Scan for the cell matching the given text and deliver its [X, Y] coordinate at center. 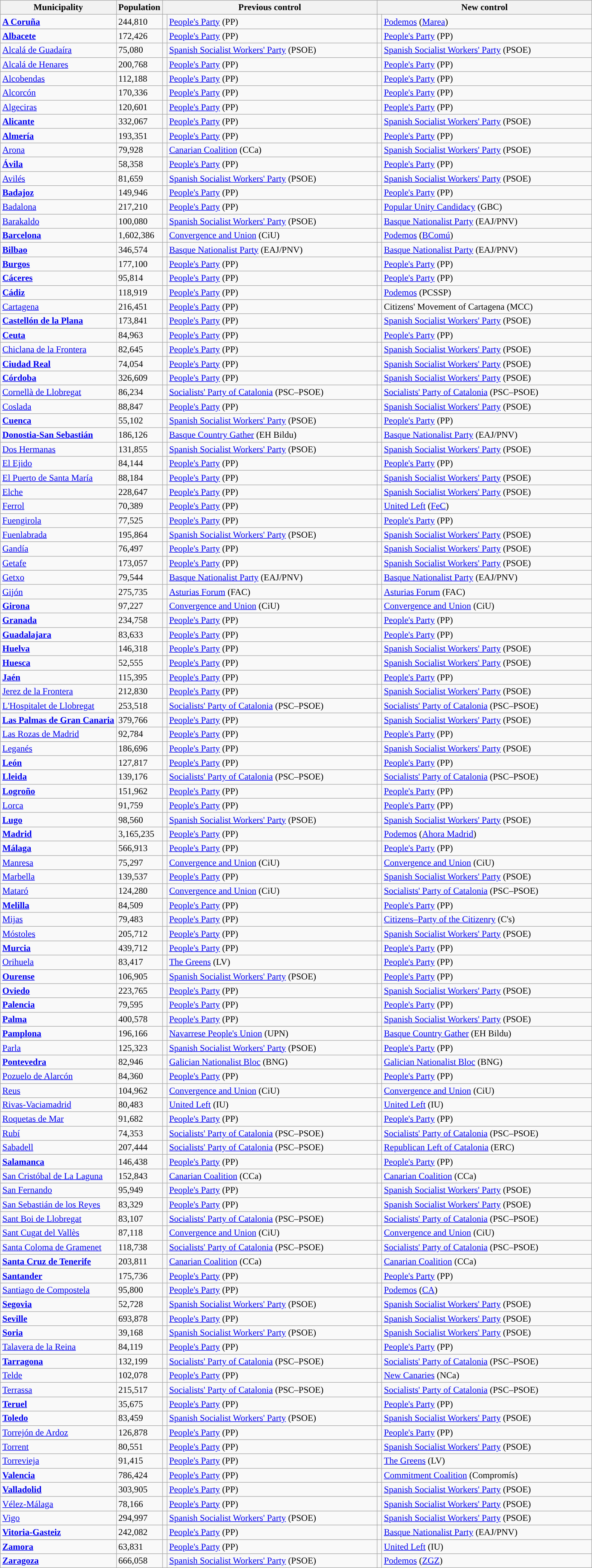
76,497 [139, 549]
83,329 [139, 1204]
275,735 [139, 592]
Popular Unity Candidacy (GBC) [487, 207]
83,107 [139, 1219]
Málaga [58, 848]
75,297 [139, 862]
Manresa [58, 862]
146,438 [139, 1162]
Podemos (CA) [487, 1290]
Torrejón de Ardoz [58, 1432]
Almería [58, 136]
203,811 [139, 1261]
212,830 [139, 692]
379,766 [139, 720]
Zaragoza [58, 1561]
Rivas-Vaciamadrid [58, 1105]
Getxo [58, 577]
Donostia-San Sebastián [58, 435]
115,395 [139, 677]
39,168 [139, 1333]
Jerez de la Frontera [58, 692]
San Sebastián de los Reyes [58, 1204]
Santander [58, 1276]
Barcelona [58, 235]
Cornellà de Llobregat [58, 392]
Podemos (Ahora Madrid) [487, 834]
Tarragona [58, 1361]
139,176 [139, 777]
118,738 [139, 1247]
Ferrol [58, 506]
Elche [58, 492]
112,188 [139, 79]
242,082 [139, 1532]
124,280 [139, 891]
Logroño [58, 791]
Rubí [58, 1133]
Santa Cruz de Tenerife [58, 1261]
173,841 [139, 321]
Alicante [58, 121]
88,847 [139, 406]
1,602,386 [139, 235]
Cartagena [58, 307]
666,058 [139, 1561]
Republican Left of Catalonia (ERC) [487, 1148]
84,119 [139, 1347]
Podemos (BComú) [487, 235]
San Cristóbal de La Laguna [58, 1176]
Valencia [58, 1475]
Segovia [58, 1304]
75,080 [139, 50]
Lugo [58, 820]
Lleida [58, 777]
L'Hospitalet de Llobregat [58, 706]
175,736 [139, 1276]
Gijón [58, 592]
Mataró [58, 891]
A Coruña [58, 22]
Huelva [58, 649]
Huesca [58, 663]
Dos Hermanas [58, 449]
Commitment Coalition (Compromís) [487, 1475]
151,962 [139, 791]
Coslada [58, 406]
Santiago de Compostela [58, 1290]
244,810 [139, 22]
86,234 [139, 392]
Marbella [58, 877]
Seville [58, 1318]
Torrent [58, 1447]
83,417 [139, 962]
100,080 [139, 221]
91,759 [139, 805]
77,525 [139, 520]
Terrassa [58, 1390]
693,878 [139, 1318]
Arona [58, 150]
Ciudad Real [58, 364]
Burgos [58, 264]
234,758 [139, 620]
Vitoria-Gasteiz [58, 1532]
146,318 [139, 649]
Telde [58, 1376]
52,555 [139, 663]
52,728 [139, 1304]
Zamora [58, 1547]
149,946 [139, 193]
Municipality [58, 7]
79,595 [139, 1005]
Palma [58, 1019]
104,962 [139, 1091]
Valladolid [58, 1489]
102,078 [139, 1376]
Algeciras [58, 107]
Ávila [58, 164]
786,424 [139, 1475]
Badalona [58, 207]
Oviedo [58, 991]
Fuenlabrada [58, 535]
152,843 [139, 1176]
87,118 [139, 1233]
Chiclana de la Frontera [58, 349]
Torrevieja [58, 1461]
Avilés [58, 179]
Granada [58, 620]
84,144 [139, 464]
Cuenca [58, 421]
Jaén [58, 677]
215,517 [139, 1390]
Alcobendas [58, 79]
Lorca [58, 805]
Soria [58, 1333]
Pamplona [58, 1033]
Toledo [58, 1418]
Orihuela [58, 962]
Palencia [58, 1005]
El Ejido [58, 464]
Leganés [58, 748]
177,100 [139, 264]
131,855 [139, 449]
95,949 [139, 1190]
132,199 [139, 1361]
55,102 [139, 421]
196,166 [139, 1033]
84,509 [139, 905]
Albacete [58, 36]
98,560 [139, 820]
35,675 [139, 1404]
125,323 [139, 1048]
186,126 [139, 435]
3,165,235 [139, 834]
139,537 [139, 877]
Las Rozas de Madrid [58, 734]
80,483 [139, 1105]
118,919 [139, 292]
91,415 [139, 1461]
82,946 [139, 1062]
200,768 [139, 64]
294,997 [139, 1518]
Pontevedra [58, 1062]
Melilla [58, 905]
Pozuelo de Alarcón [58, 1076]
70,389 [139, 506]
Madrid [58, 834]
95,814 [139, 278]
New Canaries (NCa) [487, 1376]
84,360 [139, 1076]
Cádiz [58, 292]
91,682 [139, 1119]
Parla [58, 1048]
Roquetas de Mar [58, 1119]
Ceuta [58, 335]
Alcorcón [58, 93]
Teruel [58, 1404]
88,184 [139, 478]
106,905 [139, 976]
Bilbao [58, 250]
63,831 [139, 1547]
193,351 [139, 136]
Citizens–Party of the Citizenry (C's) [487, 920]
83,459 [139, 1418]
Vélez-Málaga [58, 1504]
207,444 [139, 1148]
Gandía [58, 549]
58,358 [139, 164]
Citizens' Movement of Cartagena (MCC) [487, 307]
74,353 [139, 1133]
217,210 [139, 207]
Getafe [58, 563]
346,574 [139, 250]
Córdoba [58, 378]
80,551 [139, 1447]
Vigo [58, 1518]
172,426 [139, 36]
82,645 [139, 349]
Podemos (Marea) [487, 22]
195,864 [139, 535]
Cáceres [58, 278]
439,712 [139, 948]
205,712 [139, 934]
United Left (FeC) [487, 506]
Salamanca [58, 1162]
Reus [58, 1091]
Fuengirola [58, 520]
Guadalajara [58, 635]
79,483 [139, 920]
Barakaldo [58, 221]
Mijas [58, 920]
78,166 [139, 1504]
228,647 [139, 492]
79,928 [139, 150]
97,227 [139, 606]
Alcalá de Guadaíra [58, 50]
326,609 [139, 378]
92,784 [139, 734]
400,578 [139, 1019]
Murcia [58, 948]
El Puerto de Santa María [58, 478]
170,336 [139, 93]
Navarrese People's Union (UPN) [272, 1033]
126,878 [139, 1432]
Sabadell [58, 1148]
127,817 [139, 763]
566,913 [139, 848]
223,765 [139, 991]
81,659 [139, 179]
New control [485, 7]
Alcalá de Henares [58, 64]
83,633 [139, 635]
Ourense [58, 976]
Population [139, 7]
León [58, 763]
Sant Cugat del Vallès [58, 1233]
216,451 [139, 307]
Previous control [270, 7]
74,054 [139, 364]
Badajoz [58, 193]
120,601 [139, 107]
79,544 [139, 577]
84,963 [139, 335]
253,518 [139, 706]
Castellón de la Plana [58, 321]
173,057 [139, 563]
Podemos (ZGZ) [487, 1561]
Sant Boi de Llobregat [58, 1219]
332,067 [139, 121]
Podemos (PCSSP) [487, 292]
303,905 [139, 1489]
Girona [58, 606]
Santa Coloma de Gramenet [58, 1247]
186,696 [139, 748]
95,800 [139, 1290]
San Fernando [58, 1190]
Las Palmas de Gran Canaria [58, 720]
Talavera de la Reina [58, 1347]
Móstoles [58, 934]
